From the cell containing the given text, extract its center point as [X, Y] coordinate. 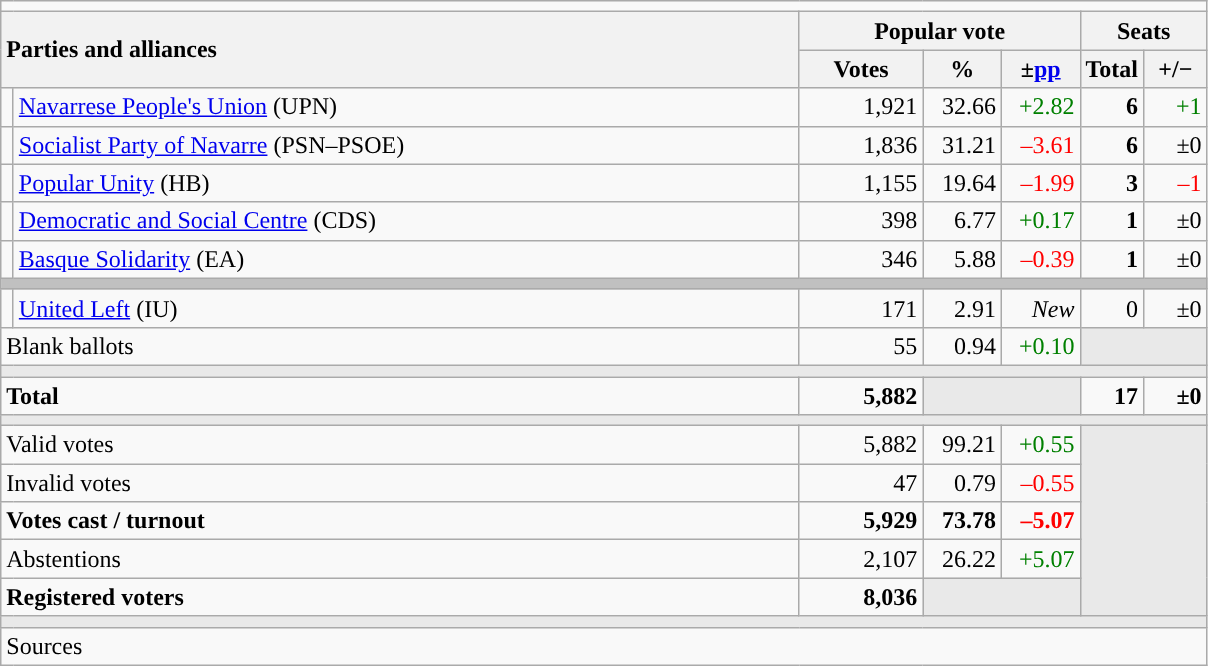
Socialist Party of Navarre (PSN–PSOE) [406, 145]
0.94 [962, 346]
+2.82 [1040, 107]
–0.55 [1040, 483]
Votes cast / turnout [400, 521]
Blank ballots [400, 346]
6.77 [962, 221]
2.91 [962, 308]
Parties and alliances [400, 50]
1,155 [861, 183]
+5.07 [1040, 559]
% [962, 69]
New [1040, 308]
5.88 [962, 259]
–0.39 [1040, 259]
26.22 [962, 559]
55 [861, 346]
31.21 [962, 145]
0 [1112, 308]
Popular vote [940, 31]
+0.17 [1040, 221]
5,929 [861, 521]
Navarrese People's Union (UPN) [406, 107]
Invalid votes [400, 483]
Basque Solidarity (EA) [406, 259]
8,036 [861, 597]
Seats [1144, 31]
Registered voters [400, 597]
+/− [1176, 69]
Popular Unity (HB) [406, 183]
+1 [1176, 107]
–1 [1176, 183]
398 [861, 221]
99.21 [962, 445]
–5.07 [1040, 521]
32.66 [962, 107]
0.79 [962, 483]
73.78 [962, 521]
Votes [861, 69]
346 [861, 259]
2,107 [861, 559]
United Left (IU) [406, 308]
17 [1112, 395]
47 [861, 483]
3 [1112, 183]
Sources [604, 646]
–1.99 [1040, 183]
Abstentions [400, 559]
1,921 [861, 107]
±pp [1040, 69]
171 [861, 308]
–3.61 [1040, 145]
19.64 [962, 183]
Valid votes [400, 445]
+0.55 [1040, 445]
Democratic and Social Centre (CDS) [406, 221]
1,836 [861, 145]
+0.10 [1040, 346]
